Search for the cell housing the specified text and yield its (x, y) center coordinate. 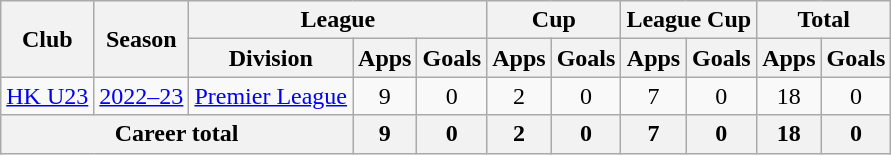
Season (142, 39)
Premier League (271, 96)
Career total (177, 134)
Club (48, 39)
Cup (554, 20)
League Cup (689, 20)
Total (824, 20)
Division (271, 58)
HK U23 (48, 96)
League (338, 20)
2022–23 (142, 96)
